Find where the given text appears and provide that cell's center as (x, y) coordinate. 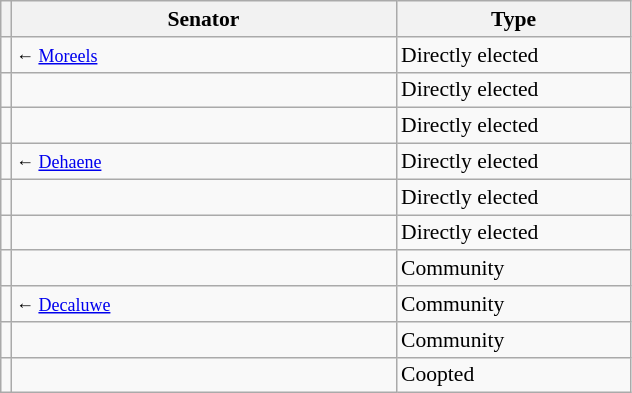
← Decaluwe (204, 304)
← Moreels (204, 55)
← Dehaene (204, 162)
Type (514, 19)
Senator (204, 19)
Coopted (514, 375)
